Detect which cell encompasses the target text, then output its [x, y] center coordinate. 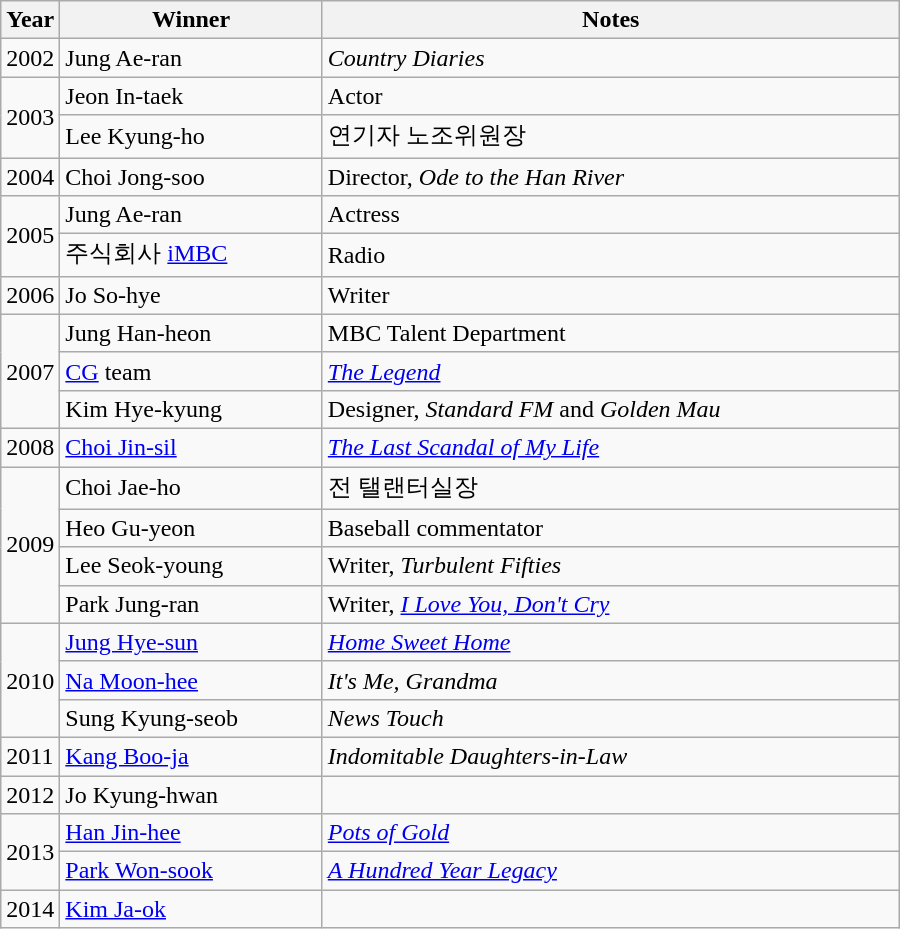
Writer [610, 295]
2002 [30, 58]
2005 [30, 236]
News Touch [610, 718]
A Hundred Year Legacy [610, 871]
2006 [30, 295]
Kang Boo-ja [191, 756]
전 탤랜터실장 [610, 488]
Heo Gu-yeon [191, 528]
Jo So-hye [191, 295]
Actor [610, 96]
Actress [610, 215]
Jung Hye-sun [191, 642]
2008 [30, 447]
Indomitable Daughters-in-Law [610, 756]
2003 [30, 118]
2014 [30, 909]
Lee Seok-young [191, 566]
Home Sweet Home [610, 642]
2012 [30, 795]
Sung Kyung-seob [191, 718]
2004 [30, 177]
CG team [191, 371]
Jeon In-taek [191, 96]
Kim Ja-ok [191, 909]
Year [30, 20]
Notes [610, 20]
Choi Jae-ho [191, 488]
Radio [610, 256]
Country Diaries [610, 58]
Jung Han-heon [191, 333]
Writer, I Love You, Don't Cry [610, 604]
It's Me, Grandma [610, 680]
Park Won-sook [191, 871]
Park Jung-ran [191, 604]
연기자 노조위원장 [610, 136]
Lee Kyung-ho [191, 136]
Pots of Gold [610, 833]
Kim Hye-kyung [191, 409]
The Last Scandal of My Life [610, 447]
Han Jin-hee [191, 833]
MBC Talent Department [610, 333]
Director, Ode to the Han River [610, 177]
Designer, Standard FM and Golden Mau [610, 409]
Choi Jin-sil [191, 447]
2013 [30, 852]
Na Moon-hee [191, 680]
Writer, Turbulent Fifties [610, 566]
2010 [30, 680]
The Legend [610, 371]
2009 [30, 544]
Choi Jong-soo [191, 177]
Winner [191, 20]
Jo Kyung-hwan [191, 795]
주식회사 iMBC [191, 256]
Baseball commentator [610, 528]
2011 [30, 756]
2007 [30, 371]
